Output the [x, y] coordinate of the center of the cell containing the given text.  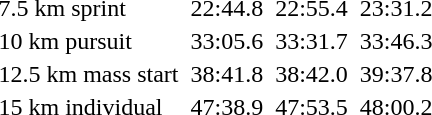
38:42.0 [312, 74]
33:05.6 [227, 41]
38:41.8 [227, 74]
33:31.7 [312, 41]
